Extract the (x, y) coordinate from the center of the cell holding the provided text.  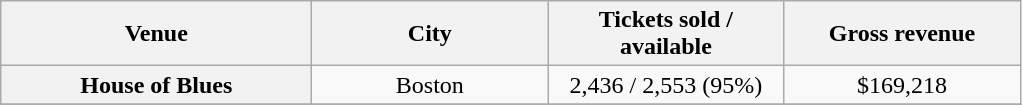
House of Blues (156, 85)
2,436 / 2,553 (95%) (666, 85)
Tickets sold / available (666, 34)
Venue (156, 34)
Boston (430, 85)
City (430, 34)
Gross revenue (902, 34)
$169,218 (902, 85)
